Output the [x, y] coordinate of the center of the cell containing the given text.  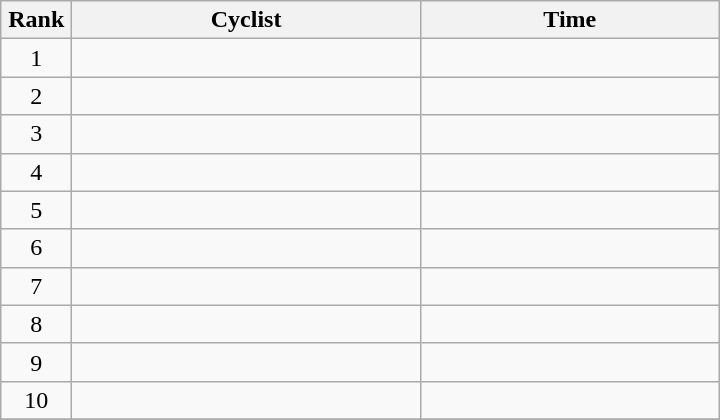
8 [36, 324]
Time [570, 20]
1 [36, 58]
6 [36, 248]
9 [36, 362]
4 [36, 172]
7 [36, 286]
10 [36, 400]
Rank [36, 20]
2 [36, 96]
3 [36, 134]
Cyclist [246, 20]
5 [36, 210]
